Identify which cell holds the provided text, then report its [X, Y] central coordinate. 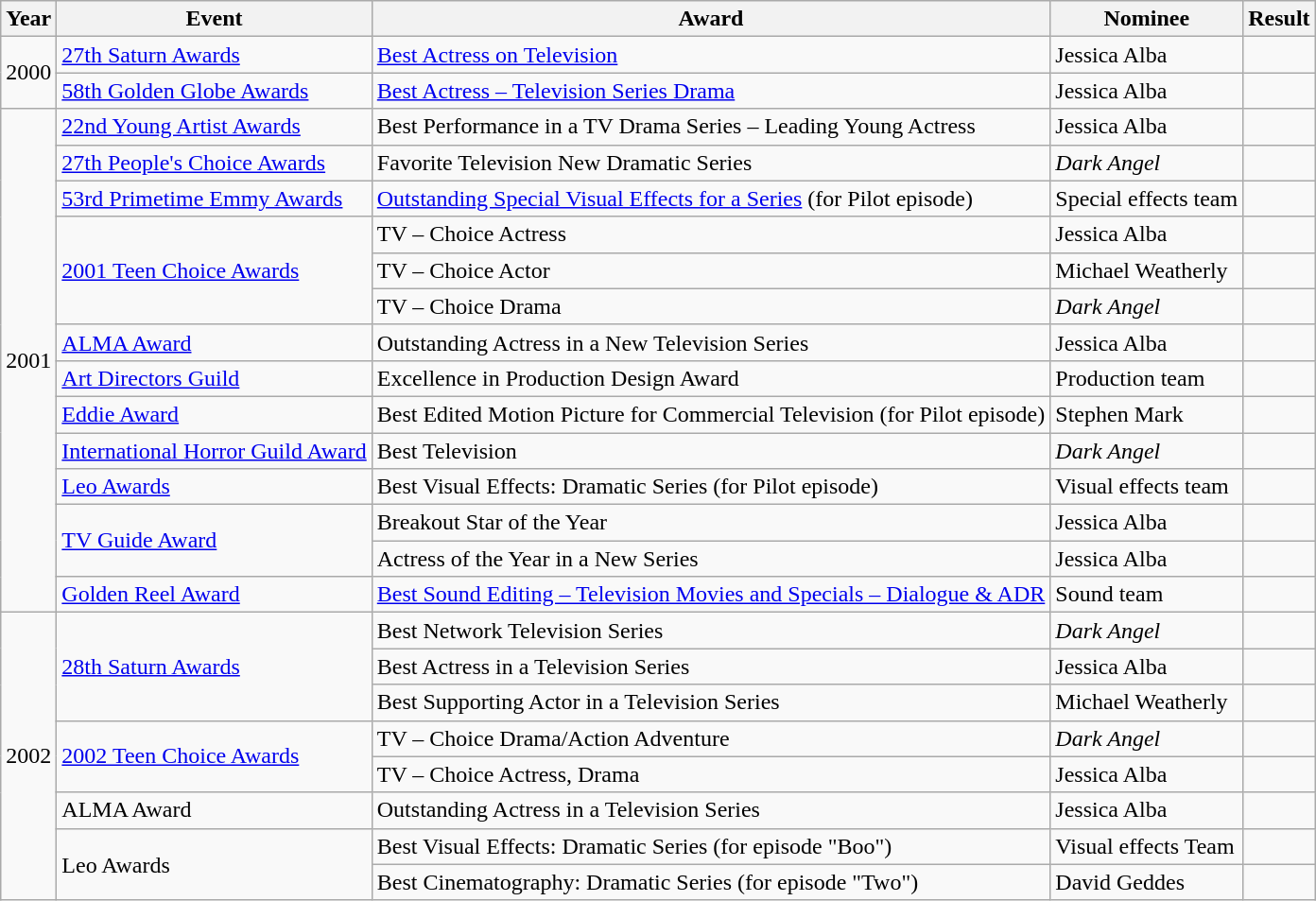
TV – Choice Actress [711, 234]
27th People's Choice Awards [214, 163]
27th Saturn Awards [214, 55]
Visual effects Team [1147, 846]
Visual effects team [1147, 487]
Production team [1147, 378]
TV – Choice Actress, Drama [711, 774]
2000 [28, 73]
2001 [28, 361]
Breakout Star of the Year [711, 523]
Best Actress in a Television Series [711, 667]
Outstanding Actress in a New Television Series [711, 342]
Actress of the Year in a New Series [711, 559]
Art Directors Guild [214, 378]
Best Sound Editing – Television Movies and Specials – Dialogue & ADR [711, 595]
Best Visual Effects: Dramatic Series (for Pilot episode) [711, 487]
2002 [28, 756]
Best Actress on Television [711, 55]
22nd Young Artist Awards [214, 127]
TV – Choice Actor [711, 270]
Best Visual Effects: Dramatic Series (for episode "Boo") [711, 846]
Result [1279, 19]
2002 Teen Choice Awards [214, 756]
Favorite Television New Dramatic Series [711, 163]
Best Edited Motion Picture for Commercial Television (for Pilot episode) [711, 414]
Best Actress – Television Series Drama [711, 91]
Best Television [711, 451]
Event [214, 19]
Year [28, 19]
Golden Reel Award [214, 595]
28th Saturn Awards [214, 667]
53rd Primetime Emmy Awards [214, 199]
Outstanding Special Visual Effects for a Series (for Pilot episode) [711, 199]
Best Supporting Actor in a Television Series [711, 702]
Special effects team [1147, 199]
TV Guide Award [214, 541]
2001 Teen Choice Awards [214, 270]
Best Performance in a TV Drama Series – Leading Young Actress [711, 127]
Award [711, 19]
TV – Choice Drama [711, 306]
Best Network Television Series [711, 631]
Sound team [1147, 595]
Outstanding Actress in a Television Series [711, 810]
Eddie Award [214, 414]
International Horror Guild Award [214, 451]
Nominee [1147, 19]
Best Cinematography: Dramatic Series (for episode "Two") [711, 882]
58th Golden Globe Awards [214, 91]
David Geddes [1147, 882]
Stephen Mark [1147, 414]
Excellence in Production Design Award [711, 378]
TV – Choice Drama/Action Adventure [711, 738]
